For the text-containing cell, return its midpoint in [x, y] coordinate format. 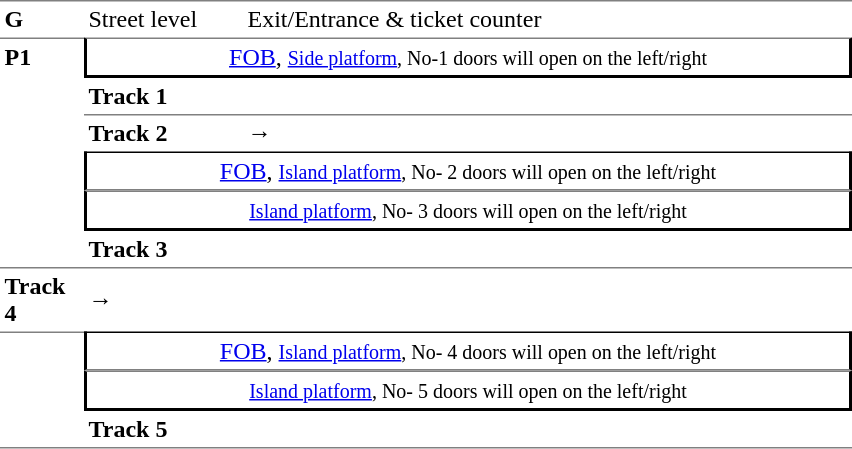
Track 5 [164, 430]
Island platform, No- 3 doors will open on the left/right [468, 210]
FOB, Island platform, No- 4 doors will open on the left/right [468, 352]
FOB, Side platform, No-1 doors will open on the left/right [468, 58]
Street level [164, 19]
FOB, Island platform, No- 2 doors will open on the left/right [468, 172]
Exit/Entrance & ticket counter [548, 19]
Track 1 [164, 97]
P1 [42, 154]
G [42, 19]
Track 3 [164, 250]
Island platform, No- 5 doors will open on the left/right [468, 390]
Track 4 [42, 300]
Track 2 [164, 134]
